Detect which cell encompasses the target text, then output its (x, y) center coordinate. 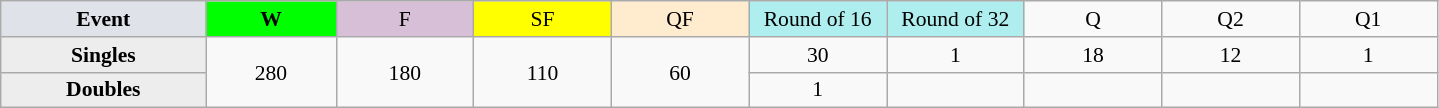
110 (543, 72)
Doubles (104, 90)
Q (1093, 19)
Q1 (1368, 19)
W (271, 19)
SF (543, 19)
QF (680, 19)
Round of 32 (955, 19)
Singles (104, 55)
280 (271, 72)
12 (1231, 55)
F (405, 19)
Round of 16 (818, 19)
180 (405, 72)
60 (680, 72)
Q2 (1231, 19)
18 (1093, 55)
Event (104, 19)
30 (818, 55)
